Determine the (X, Y) coordinate at the center of the cell enclosing the given text.  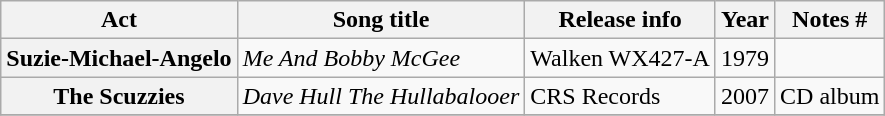
Me And Bobby McGee (381, 58)
Dave Hull The Hullabalooer (381, 96)
Walken WX427-A (620, 58)
The Scuzzies (119, 96)
Year (744, 20)
1979 (744, 58)
Notes # (830, 20)
Act (119, 20)
2007 (744, 96)
CD album (830, 96)
Release info (620, 20)
CRS Records (620, 96)
Suzie-Michael-Angelo (119, 58)
Song title (381, 20)
